Pinpoint the cell where the given text exists, returning its (X, Y) midpoint coordinate. 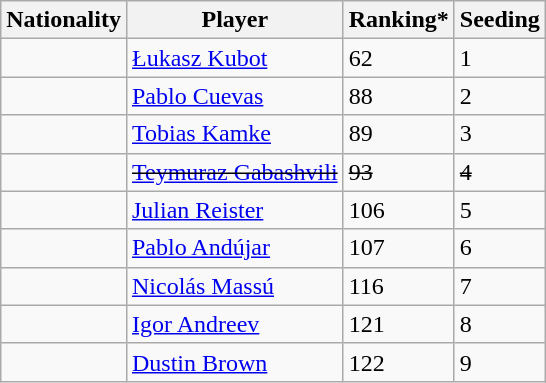
Ranking* (398, 20)
107 (398, 248)
3 (500, 134)
Tobias Kamke (234, 134)
Nicolás Massú (234, 286)
Julian Reister (234, 210)
Seeding (500, 20)
Dustin Brown (234, 362)
93 (398, 172)
121 (398, 324)
9 (500, 362)
7 (500, 286)
106 (398, 210)
2 (500, 96)
4 (500, 172)
6 (500, 248)
Pablo Andújar (234, 248)
88 (398, 96)
8 (500, 324)
Player (234, 20)
Nationality (64, 20)
Pablo Cuevas (234, 96)
Łukasz Kubot (234, 58)
Teymuraz Gabashvili (234, 172)
Igor Andreev (234, 324)
116 (398, 286)
122 (398, 362)
62 (398, 58)
89 (398, 134)
1 (500, 58)
5 (500, 210)
